Pinpoint the cell where the given text exists, returning its [X, Y] midpoint coordinate. 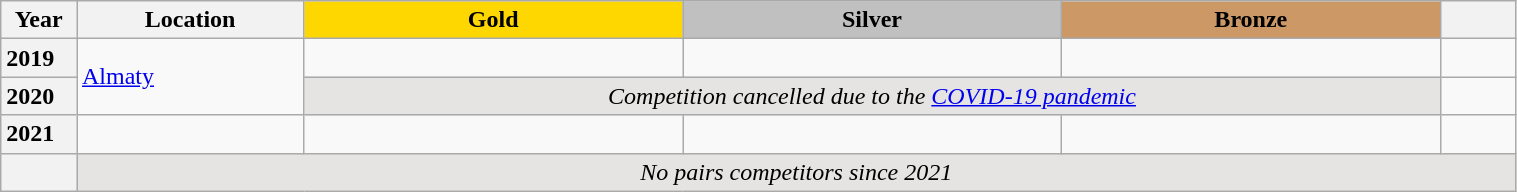
Almaty [190, 77]
Silver [872, 20]
Location [190, 20]
2021 [39, 134]
Year [39, 20]
2019 [39, 58]
Gold [494, 20]
Competition cancelled due to the COVID-19 pandemic [872, 96]
No pairs competitors since 2021 [796, 172]
2020 [39, 96]
Bronze [1250, 20]
